Extract the (X, Y) coordinate from the center of the cell holding the provided text.  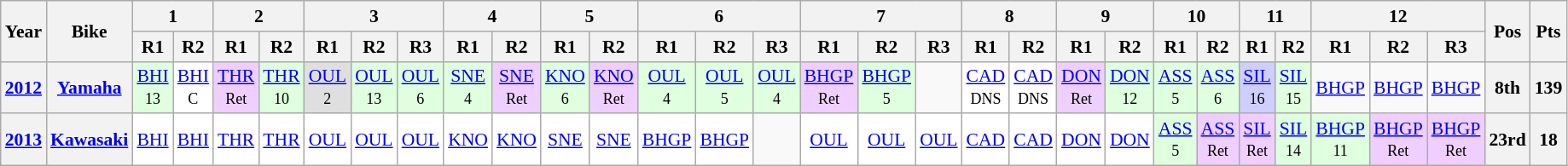
Pts (1549, 31)
THRRet (235, 87)
BHGP11 (1340, 140)
6 (719, 16)
11 (1275, 16)
4 (492, 16)
OUL6 (421, 87)
OUL5 (724, 87)
5 (589, 16)
7 (881, 16)
2012 (24, 87)
3 (374, 16)
SIL15 (1293, 87)
Kawasaki (89, 140)
BHI13 (152, 87)
18 (1549, 140)
DONRet (1082, 87)
1 (172, 16)
OUL13 (374, 87)
23rd (1507, 140)
SNE4 (467, 87)
SILRet (1257, 140)
Yamaha (89, 87)
DON12 (1130, 87)
8th (1507, 87)
10 (1196, 16)
2013 (24, 140)
139 (1549, 87)
Bike (89, 31)
OUL2 (328, 87)
9 (1106, 16)
KNO6 (565, 87)
SIL16 (1257, 87)
ASSRet (1218, 140)
8 (1010, 16)
2 (259, 16)
SIL14 (1293, 140)
KNORet (614, 87)
Pos (1507, 31)
BHGP5 (886, 87)
SNERet (517, 87)
THR10 (282, 87)
BHIC (193, 87)
12 (1397, 16)
ASS6 (1218, 87)
Year (24, 31)
